Extract the (x, y) coordinate from the center of the cell holding the provided text.  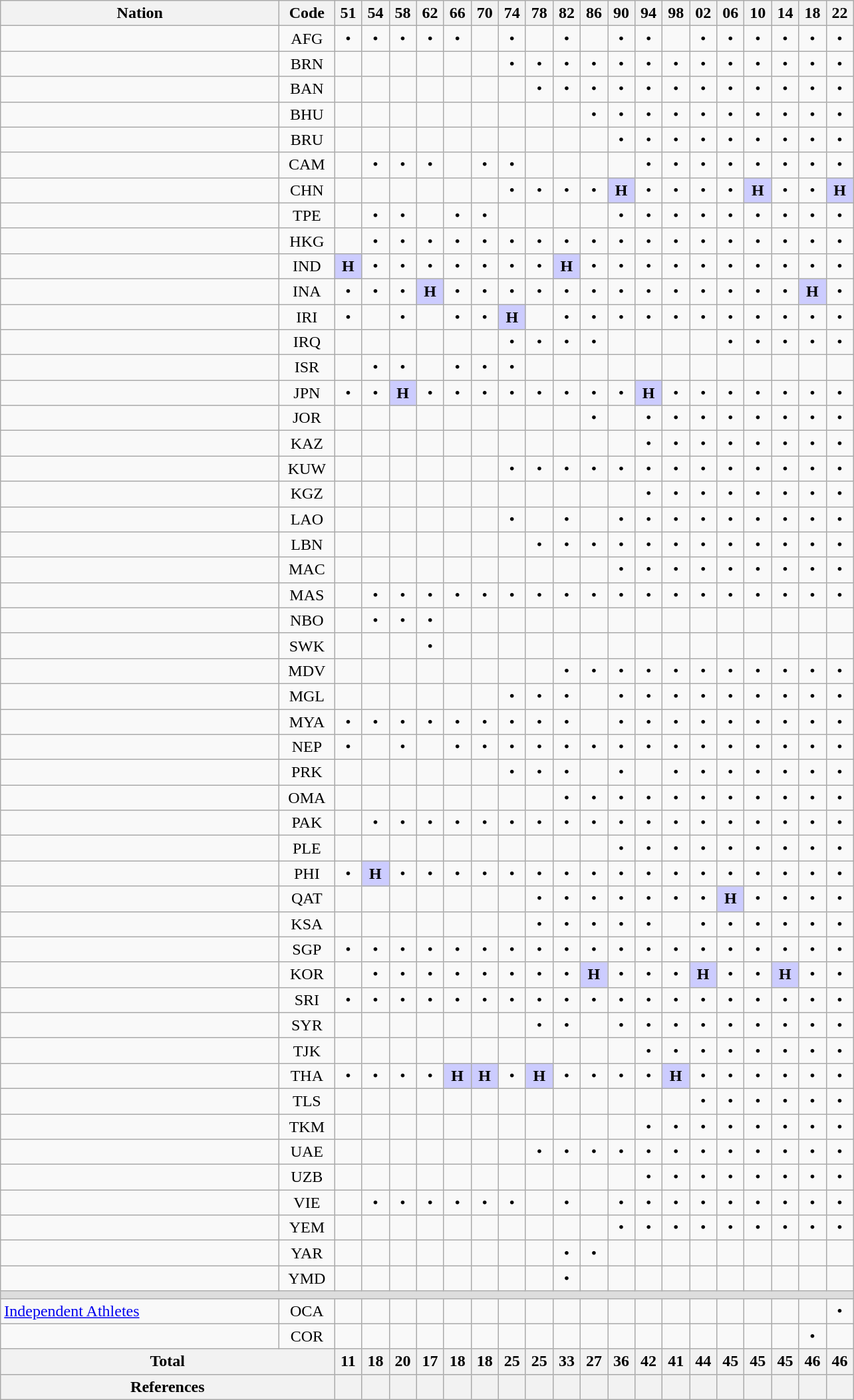
INA (307, 291)
82 (567, 13)
IRQ (307, 342)
98 (676, 13)
78 (539, 13)
66 (458, 13)
SRI (307, 1000)
22 (839, 13)
NBO (307, 620)
36 (621, 1361)
BHU (307, 114)
OMA (307, 798)
NEP (307, 747)
33 (567, 1361)
KGZ (307, 494)
YAR (307, 1253)
42 (649, 1361)
LAO (307, 519)
06 (730, 13)
TLS (307, 1101)
KAZ (307, 443)
54 (375, 13)
Code (307, 13)
LBN (307, 544)
11 (349, 1361)
UZB (307, 1177)
Nation (140, 13)
IRI (307, 317)
KOR (307, 975)
KUW (307, 469)
MGL (307, 696)
VIE (307, 1203)
YMD (307, 1278)
AFG (307, 39)
SWK (307, 645)
TPE (307, 215)
QAT (307, 899)
PLE (307, 848)
JOR (307, 418)
TKM (307, 1127)
UAE (307, 1152)
OCA (307, 1311)
SGP (307, 949)
HKG (307, 241)
CAM (307, 165)
BRU (307, 140)
MDV (307, 671)
KSA (307, 924)
14 (785, 13)
10 (758, 13)
Total (168, 1361)
86 (593, 13)
MAS (307, 595)
MYA (307, 721)
CHN (307, 190)
17 (430, 1361)
58 (403, 13)
SYR (307, 1025)
94 (649, 13)
PAK (307, 823)
ISR (307, 368)
51 (349, 13)
COR (307, 1336)
PHI (307, 874)
44 (704, 1361)
YEM (307, 1228)
20 (403, 1361)
References (168, 1387)
70 (484, 13)
Independent Athletes (140, 1311)
BAN (307, 89)
74 (512, 13)
90 (621, 13)
JPN (307, 393)
27 (593, 1361)
PRK (307, 772)
TJK (307, 1050)
41 (676, 1361)
62 (430, 13)
THA (307, 1076)
MAC (307, 570)
02 (704, 13)
BRN (307, 64)
IND (307, 266)
